Pinpoint the cell where the given text exists, returning its [X, Y] midpoint coordinate. 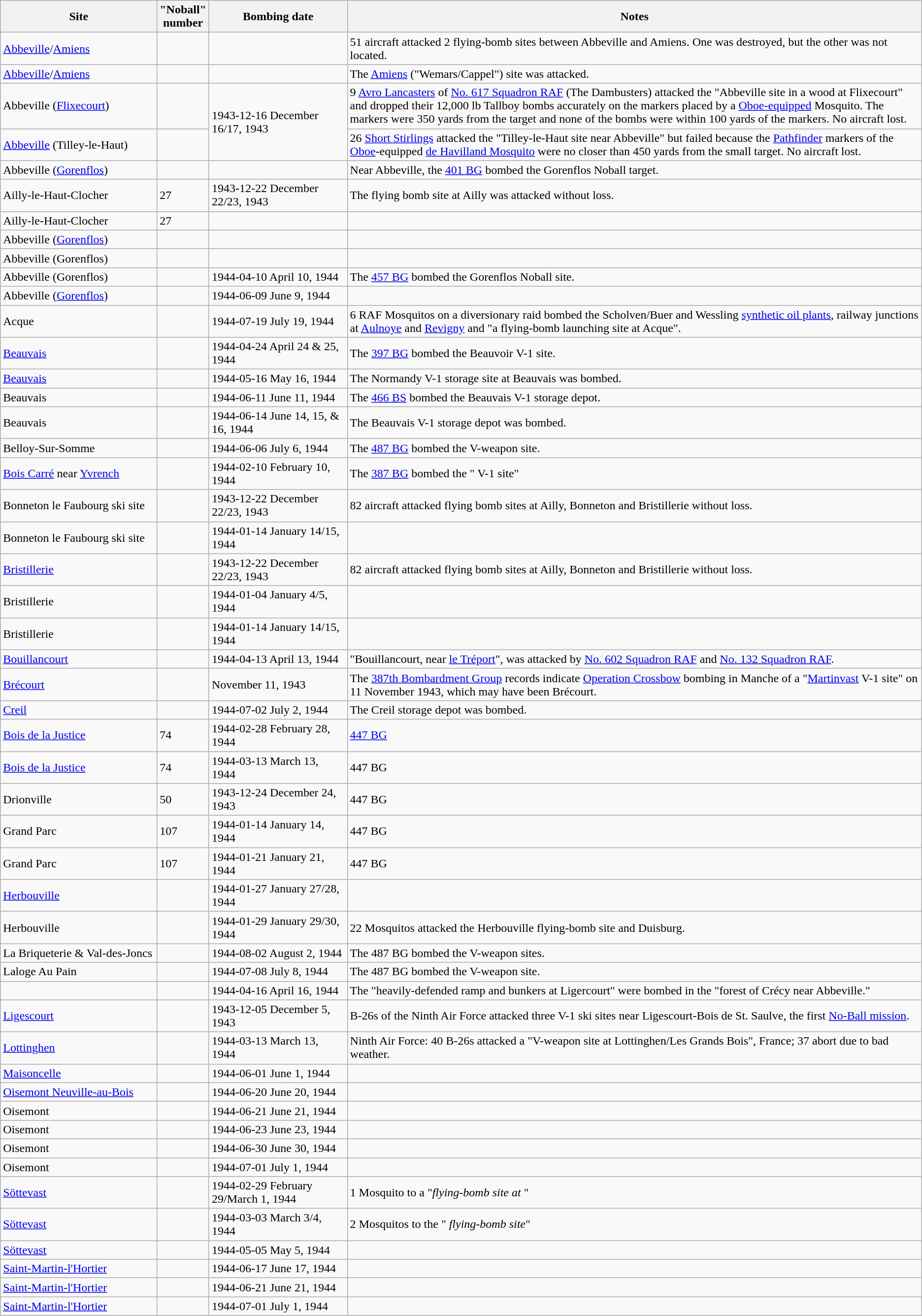
1944-06-09 June 9, 1944 [278, 296]
The 397 BG bombed the Beauvoir V-1 site. [634, 354]
1944-06-01 June 1, 1944 [278, 1073]
The 387 BG bombed the " V-1 site" [634, 474]
1944-03-03 March 3/4, 1944 [278, 1224]
The 487 BG bombed the V-weapon sites. [634, 953]
1944-06-06 July 6, 1944 [278, 448]
Maisoncelle [79, 1073]
The "heavily-defended ramp and bunkers at Ligercourt" were bombed in the "forest of Crécy near Abbeville." [634, 990]
La Briqueterie & Val-des-Joncs [79, 953]
1943-12-24 December 24, 1943 [278, 800]
"Noball" number [183, 17]
1944-06-11 June 11, 1944 [278, 397]
Near Abbeville, the 401 BG bombed the Gorenflos Noball target. [634, 170]
The 457 BG bombed the Gorenflos Noball site. [634, 277]
1944-02-28 February 28, 1944 [278, 735]
1 Mosquito to a "flying-bomb site at " [634, 1193]
The Amiens ("Wemars/Cappel") site was attacked. [634, 74]
1944-06-20 June 20, 1944 [278, 1092]
Ninth Air Force: 40 B-26s attacked a "V-weapon site at Lottinghen/Les Grands Bois", France; 37 abort due to bad weather. [634, 1048]
Belloy-Sur-Somme [79, 448]
1944-02-29 February 29/March 1, 1944 [278, 1193]
Site [79, 17]
"Bouillancourt, near le Tréport", was attacked by No. 602 Squadron RAF and No. 132 Squadron RAF. [634, 659]
Laloge Au Pain [79, 972]
Notes [634, 17]
1944-07-19 July 19, 1944 [278, 321]
Bois Carré near Yvrench [79, 474]
Drionville [79, 800]
51 aircraft attacked 2 flying-bomb sites between Abbeville and Amiens. One was destroyed, but the other was not located. [634, 48]
1944-02-10 February 10, 1944 [278, 474]
The 466 BS bombed the Beauvais V-1 storage depot. [634, 397]
1944-07-02 July 2, 1944 [278, 710]
B-26s of the Ninth Air Force attacked three V-1 ski sites near Ligescourt-Bois de St. Saulve, the first No-Ball mission. [634, 1016]
The Creil storage depot was bombed. [634, 710]
1944-06-17 June 17, 1944 [278, 1269]
November 11, 1943 [278, 685]
Oisemont Neuville-au-Bois [79, 1092]
1944-04-24 April 24 & 25, 1944 [278, 354]
1944-04-13 April 13, 1944 [278, 659]
1944-01-14 January 14, 1944 [278, 831]
1944-01-04 January 4/5, 1944 [278, 602]
Creil [79, 710]
1944-01-27 January 27/28, 1944 [278, 895]
1944-06-30 June 30, 1944 [278, 1148]
Brécourt [79, 685]
1944-04-10 April 10, 1944 [278, 277]
22 Mosquitos attacked the Herbouville flying-bomb site and Duisburg. [634, 928]
Lottinghen [79, 1048]
1944-05-05 May 5, 1944 [278, 1250]
2 Mosquitos to the " flying-bomb site" [634, 1224]
Bouillancourt [79, 659]
The flying bomb site at Ailly was attacked without loss. [634, 195]
1944-01-21 January 21, 1944 [278, 864]
1944-07-08 July 8, 1944 [278, 972]
1943-12-05 December 5, 1943 [278, 1016]
1944-06-23 June 23, 1944 [278, 1129]
The Beauvais V-1 storage depot was bombed. [634, 423]
Abbeville (Tilley-le-Haut) [79, 145]
1944-01-29 January 29/30, 1944 [278, 928]
50 [183, 800]
The Normandy V-1 storage site at Beauvais was bombed. [634, 379]
1944-04-16 April 16, 1944 [278, 990]
Acque [79, 321]
1944-08-02 August 2, 1944 [278, 953]
Abbeville (Flixecourt) [79, 106]
1944-05-16 May 16, 1944 [278, 379]
Bombing date [278, 17]
Ligescourt [79, 1016]
1944-06-14 June 14, 15, & 16, 1944 [278, 423]
1943-12-16 December 16/17, 1943 [278, 122]
